Identify which cell holds the provided text, then report its (X, Y) central coordinate. 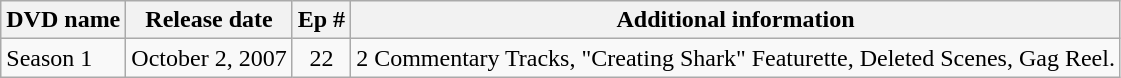
Release date (209, 20)
Additional information (736, 20)
DVD name (64, 20)
2 Commentary Tracks, "Creating Shark" Featurette, Deleted Scenes, Gag Reel. (736, 58)
22 (321, 58)
Ep # (321, 20)
October 2, 2007 (209, 58)
Season 1 (64, 58)
